Capture the cell that displays the provided text and extract its (X, Y) central coordinate. 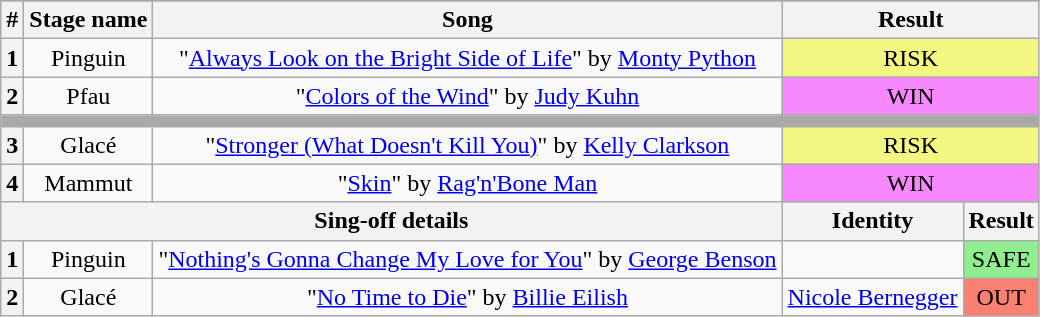
Sing-off details (392, 221)
"Skin" by Rag'n'Bone Man (468, 183)
"Colors of the Wind" by Judy Kuhn (468, 96)
Mammut (88, 183)
"Always Look on the Bright Side of Life" by Monty Python (468, 58)
Nicole Bernegger (872, 297)
3 (12, 145)
Stage name (88, 20)
# (12, 20)
OUT (1001, 297)
"Nothing's Gonna Change My Love for You" by George Benson (468, 259)
Song (468, 20)
Identity (872, 221)
SAFE (1001, 259)
4 (12, 183)
"No Time to Die" by Billie Eilish (468, 297)
"Stronger (What Doesn't Kill You)" by Kelly Clarkson (468, 145)
Pfau (88, 96)
